Pinpoint the cell where the given text exists, returning its (x, y) midpoint coordinate. 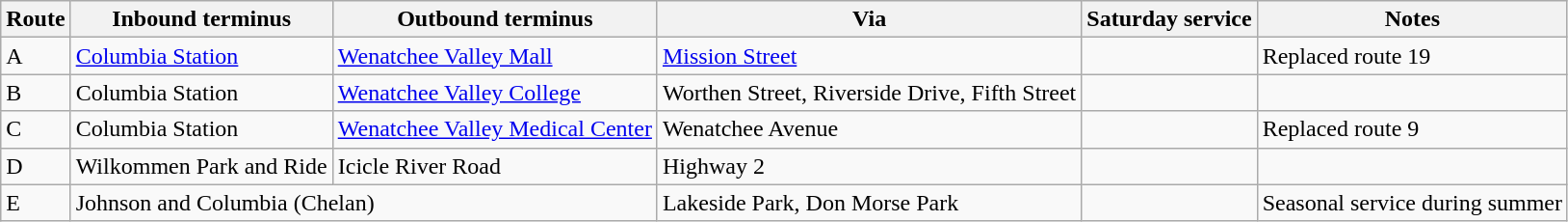
Icicle River Road (495, 166)
Replaced route 9 (1412, 129)
A (36, 56)
Mission Street (869, 56)
Wenatchee Valley Medical Center (495, 129)
Wenatchee Valley College (495, 93)
Johnson and Columbia (Chelan) (364, 203)
Wilkommen Park and Ride (201, 166)
Seasonal service during summer (1412, 203)
Route (36, 19)
Highway 2 (869, 166)
Worthen Street, Riverside Drive, Fifth Street (869, 93)
Wenatchee Valley Mall (495, 56)
E (36, 203)
Wenatchee Avenue (869, 129)
Via (869, 19)
C (36, 129)
Lakeside Park, Don Morse Park (869, 203)
Notes (1412, 19)
Inbound terminus (201, 19)
D (36, 166)
Saturday service (1169, 19)
Outbound terminus (495, 19)
Replaced route 19 (1412, 56)
B (36, 93)
